Detect which cell encompasses the target text, then output its [x, y] center coordinate. 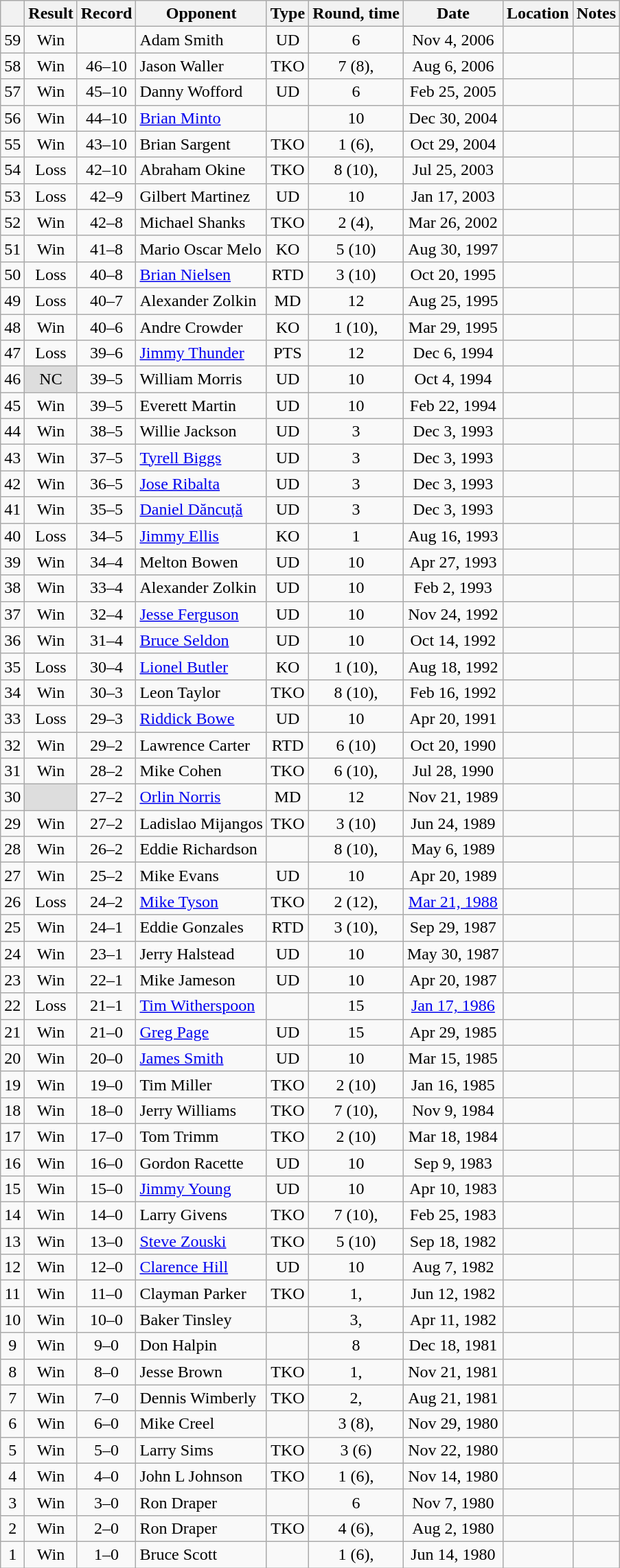
Bruce Seldon [201, 640]
29–2 [106, 745]
34–4 [106, 562]
10–0 [106, 1320]
Nov 7, 1980 [453, 1502]
Clayman Parker [201, 1294]
Daniel Dăncuță [201, 510]
Feb 2, 1993 [453, 588]
50 [12, 274]
38 [12, 588]
46 [12, 379]
32–4 [106, 614]
Jimmy Ellis [201, 536]
PTS [287, 353]
13 [12, 1241]
19 [12, 1084]
Aug 6, 2006 [453, 66]
Oct 29, 2004 [453, 144]
Nov 4, 2006 [453, 40]
Michael Shanks [201, 222]
45 [12, 406]
14 [12, 1215]
52 [12, 222]
Oct 14, 1992 [453, 640]
42–8 [106, 222]
Nov 14, 1980 [453, 1476]
Jan 16, 1985 [453, 1084]
23–1 [106, 954]
Opponent [201, 14]
51 [12, 248]
Mike Tyson [201, 902]
41–8 [106, 248]
44–10 [106, 118]
Brian Nielsen [201, 274]
4 (6), [356, 1528]
Nov 24, 1992 [453, 614]
Record [106, 14]
6 (10) [356, 745]
Sep 18, 1982 [453, 1241]
Aug 25, 1995 [453, 301]
Mario Oscar Melo [201, 248]
Feb 22, 1994 [453, 406]
Jesse Ferguson [201, 614]
Aug 18, 1992 [453, 666]
Nov 21, 1981 [453, 1372]
24–2 [106, 902]
6 (10), [356, 771]
Lionel Butler [201, 666]
Result [51, 14]
43–10 [106, 144]
44 [12, 432]
30–4 [106, 666]
Mike Cohen [201, 771]
Brian Minto [201, 118]
34 [12, 692]
Round, time [356, 14]
Mar 29, 1995 [453, 327]
40–8 [106, 274]
58 [12, 66]
Jose Ribalta [201, 484]
Jun 12, 1982 [453, 1294]
47 [12, 353]
Danny Wofford [201, 92]
Oct 4, 1994 [453, 379]
Eddie Richardson [201, 850]
8–0 [106, 1372]
Clarence Hill [201, 1267]
53 [12, 196]
Mike Evans [201, 876]
55 [12, 144]
Apr 27, 1993 [453, 562]
2 [12, 1528]
4 [12, 1476]
Apr 11, 1982 [453, 1320]
Jimmy Thunder [201, 353]
Mar 21, 1988 [453, 902]
36–5 [106, 484]
Leon Taylor [201, 692]
7 [12, 1398]
59 [12, 40]
26 [12, 902]
24–1 [106, 928]
32 [12, 745]
Andre Crowder [201, 327]
7–0 [106, 1398]
11 [12, 1294]
37 [12, 614]
Bruce Scott [201, 1554]
24 [12, 954]
Tom Trimm [201, 1136]
Greg Page [201, 1032]
35 [12, 666]
Apr 20, 1989 [453, 876]
Gordon Racette [201, 1163]
Mar 26, 2002 [453, 222]
25–2 [106, 876]
2, [356, 1398]
Oct 20, 1995 [453, 274]
40 [12, 536]
41 [12, 510]
30–3 [106, 692]
11–0 [106, 1294]
Jason Waller [201, 66]
3–0 [106, 1502]
13–0 [106, 1241]
Aug 30, 1997 [453, 248]
26–2 [106, 850]
Aug 16, 1993 [453, 536]
42 [12, 484]
3, [356, 1320]
22 [12, 1006]
Tim Miller [201, 1084]
Jun 24, 1989 [453, 823]
NC [51, 379]
45–10 [106, 92]
Apr 10, 1983 [453, 1189]
Lawrence Carter [201, 745]
Eddie Gonzales [201, 928]
Riddick Bowe [201, 718]
31 [12, 771]
Feb 16, 1992 [453, 692]
Baker Tinsley [201, 1320]
Notes [596, 14]
Don Halpin [201, 1346]
4–0 [106, 1476]
Jerry Williams [201, 1110]
Jesse Brown [201, 1372]
57 [12, 92]
Abraham Okine [201, 170]
29 [12, 823]
20–0 [106, 1058]
16 [12, 1163]
Brian Sargent [201, 144]
Nov 21, 1989 [453, 797]
17–0 [106, 1136]
Mar 15, 1985 [453, 1058]
35–5 [106, 510]
May 6, 1989 [453, 850]
16–0 [106, 1163]
25 [12, 928]
46–10 [106, 66]
21 [12, 1032]
21–0 [106, 1032]
40–6 [106, 327]
John L Johnson [201, 1476]
27 [12, 876]
Nov 29, 1980 [453, 1424]
31–4 [106, 640]
21–1 [106, 1006]
Sep 29, 1987 [453, 928]
19–0 [106, 1084]
Dec 18, 1981 [453, 1346]
Type [287, 14]
William Morris [201, 379]
36 [12, 640]
54 [12, 170]
9 [12, 1346]
3 (6) [356, 1450]
42–9 [106, 196]
43 [12, 458]
Aug 21, 1981 [453, 1398]
Steve Zouski [201, 1241]
5 [12, 1450]
20 [12, 1058]
7 (8), [356, 66]
Melton Bowen [201, 562]
3 (10), [356, 928]
May 30, 1987 [453, 954]
34–5 [106, 536]
Location [538, 14]
Dec 6, 1994 [453, 353]
Apr 20, 1987 [453, 980]
Jan 17, 2003 [453, 196]
Date [453, 14]
Adam Smith [201, 40]
15–0 [106, 1189]
23 [12, 980]
18–0 [106, 1110]
42–10 [106, 170]
Nov 22, 1980 [453, 1450]
49 [12, 301]
Nov 9, 1984 [453, 1110]
Jan 17, 1986 [453, 1006]
6–0 [106, 1424]
30 [12, 797]
Apr 29, 1985 [453, 1032]
1–0 [106, 1554]
2 (12), [356, 902]
22–1 [106, 980]
Apr 20, 1991 [453, 718]
33 [12, 718]
Aug 2, 1980 [453, 1528]
Mar 18, 1984 [453, 1136]
9–0 [106, 1346]
Aug 7, 1982 [453, 1267]
28 [12, 850]
2–0 [106, 1528]
Tim Witherspoon [201, 1006]
28–2 [106, 771]
39–6 [106, 353]
Jul 28, 1990 [453, 771]
Orlin Norris [201, 797]
Mike Jameson [201, 980]
Dennis Wimberly [201, 1398]
Willie Jackson [201, 432]
Jerry Halstead [201, 954]
Dec 30, 2004 [453, 118]
33–4 [106, 588]
5–0 [106, 1450]
James Smith [201, 1058]
2 (4), [356, 222]
Everett Martin [201, 406]
Oct 20, 1990 [453, 745]
Jimmy Young [201, 1189]
Sep 9, 1983 [453, 1163]
Jun 14, 1980 [453, 1554]
Tyrell Biggs [201, 458]
12–0 [106, 1267]
56 [12, 118]
3 (8), [356, 1424]
Ladislao Mijangos [201, 823]
Feb 25, 1983 [453, 1215]
Larry Sims [201, 1450]
14–0 [106, 1215]
17 [12, 1136]
Feb 25, 2005 [453, 92]
Gilbert Martinez [201, 196]
48 [12, 327]
37–5 [106, 458]
18 [12, 1110]
Larry Givens [201, 1215]
40–7 [106, 301]
Jul 25, 2003 [453, 170]
39 [12, 562]
Mike Creel [201, 1424]
29–3 [106, 718]
38–5 [106, 432]
